Identify which cell holds the provided text, then report its [X, Y] central coordinate. 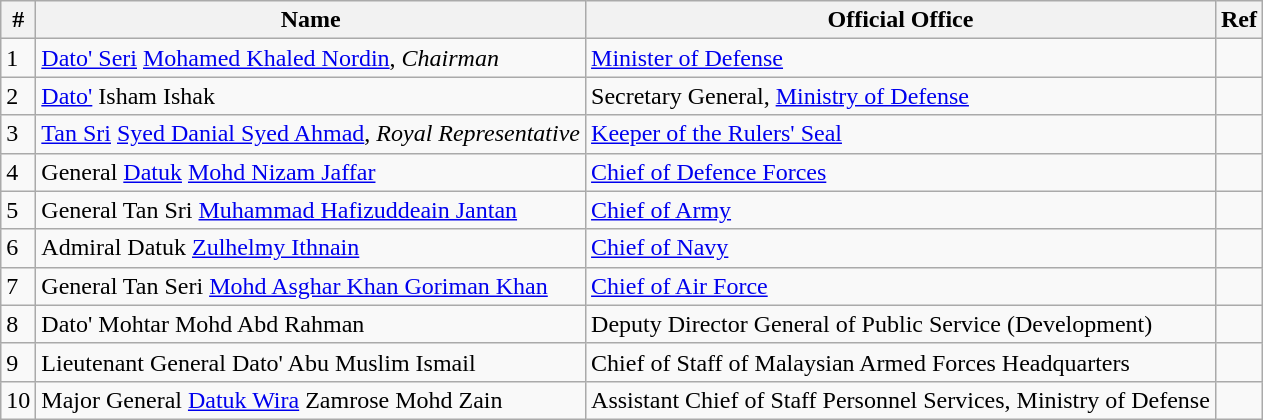
Chief of Staff of Malaysian Armed Forces Headquarters [901, 362]
Admiral Datuk Zulhelmy Ithnain [311, 248]
General Tan Sri Muhammad Hafizuddeain Jantan [311, 210]
Deputy Director General of Public Service (Development) [901, 324]
Dato' Isham Ishak [311, 96]
# [18, 20]
Secretary General, Ministry of Defense [901, 96]
2 [18, 96]
Assistant Chief of Staff Personnel Services, Ministry of Defense [901, 400]
General Tan Seri Mohd Asghar Khan Goriman Khan [311, 286]
Major General Datuk Wira Zamrose Mohd Zain [311, 400]
10 [18, 400]
1 [18, 58]
Dato' Mohtar Mohd Abd Rahman [311, 324]
General Datuk Mohd Nizam Jaffar [311, 172]
9 [18, 362]
Dato' Seri Mohamed Khaled Nordin, Chairman [311, 58]
Name [311, 20]
8 [18, 324]
5 [18, 210]
Ref [1238, 20]
Chief of Air Force [901, 286]
Minister of Defense [901, 58]
Chief of Defence Forces [901, 172]
7 [18, 286]
Chief of Navy [901, 248]
3 [18, 134]
Keeper of the Rulers' Seal [901, 134]
6 [18, 248]
Lieutenant General Dato' Abu Muslim Ismail [311, 362]
Chief of Army [901, 210]
Tan Sri Syed Danial Syed Ahmad, Royal Representative [311, 134]
Official Office [901, 20]
4 [18, 172]
